Provide the (X, Y) coordinate of the cell's center where the given text is located.  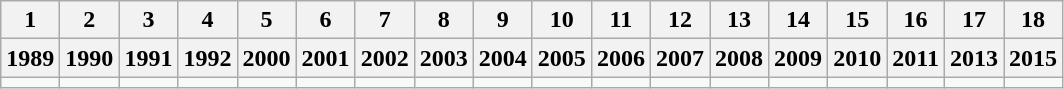
1 (30, 20)
1990 (90, 58)
10 (562, 20)
8 (444, 20)
9 (502, 20)
2 (90, 20)
2002 (384, 58)
2003 (444, 58)
1989 (30, 58)
16 (916, 20)
1992 (208, 58)
2000 (266, 58)
2013 (974, 58)
2004 (502, 58)
2001 (326, 58)
11 (620, 20)
7 (384, 20)
4 (208, 20)
2008 (740, 58)
5 (266, 20)
18 (1034, 20)
1991 (148, 58)
15 (858, 20)
2006 (620, 58)
2009 (798, 58)
12 (680, 20)
2007 (680, 58)
3 (148, 20)
2010 (858, 58)
17 (974, 20)
2015 (1034, 58)
13 (740, 20)
2011 (916, 58)
14 (798, 20)
2005 (562, 58)
6 (326, 20)
